Scan for the cell matching the given text and deliver its (X, Y) coordinate at center. 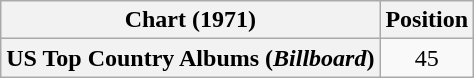
Position (427, 20)
US Top Country Albums (Billboard) (190, 58)
Chart (1971) (190, 20)
45 (427, 58)
